Determine the [X, Y] coordinate at the center of the cell enclosing the given text.  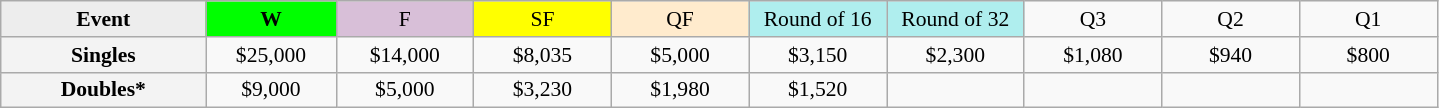
$3,150 [818, 55]
$800 [1368, 55]
$8,035 [543, 55]
QF [680, 19]
F [405, 19]
$1,080 [1093, 55]
Round of 32 [955, 19]
Singles [104, 55]
$1,520 [818, 90]
Event [104, 19]
Q1 [1368, 19]
$940 [1231, 55]
$14,000 [405, 55]
$3,230 [543, 90]
Q2 [1231, 19]
SF [543, 19]
Q3 [1093, 19]
$25,000 [271, 55]
Round of 16 [818, 19]
Doubles* [104, 90]
$2,300 [955, 55]
$1,980 [680, 90]
$9,000 [271, 90]
W [271, 19]
